Capture the cell that displays the provided text and extract its (X, Y) central coordinate. 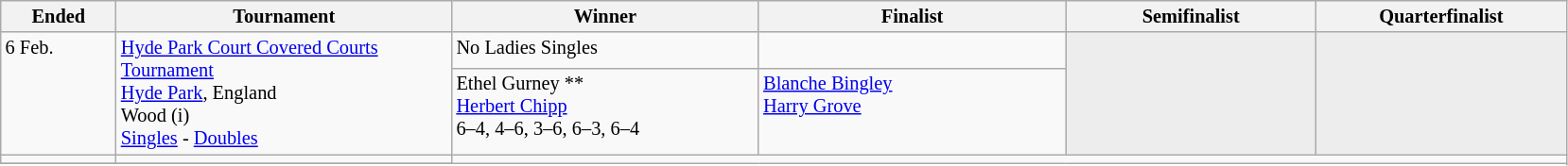
Blanche Bingley Harry Grove (912, 111)
Tournament (284, 16)
Semifinalist (1192, 16)
Ethel Gurney ** Herbert Chipp6–4, 4–6, 3–6, 6–3, 6–4 (605, 111)
Ended (59, 16)
No Ladies Singles (605, 50)
Winner (605, 16)
Hyde Park Court Covered Courts TournamentHyde Park, EnglandWood (i)Singles - Doubles (284, 93)
Quarterfinalist (1441, 16)
6 Feb. (59, 93)
Finalist (912, 16)
